Identify which cell holds the provided text, then report its (X, Y) central coordinate. 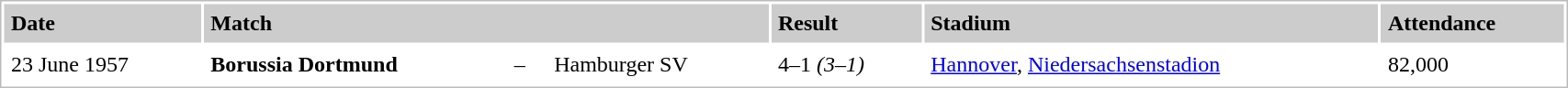
Stadium (1152, 23)
Result (845, 23)
Match (487, 23)
Borussia Dortmund (355, 65)
Attendance (1472, 23)
Hamburger SV (658, 65)
Date (102, 23)
82,000 (1472, 65)
– (525, 65)
23 June 1957 (102, 65)
4–1 (3–1) (845, 65)
Hannover, Niedersachsenstadion (1152, 65)
